Search for the cell housing the specified text and yield its [x, y] center coordinate. 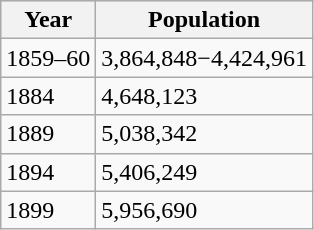
1899 [48, 210]
1894 [48, 172]
1859–60 [48, 58]
5,956,690 [204, 210]
Year [48, 20]
5,406,249 [204, 172]
4,648,123 [204, 96]
1884 [48, 96]
5,038,342 [204, 134]
Population [204, 20]
1889 [48, 134]
3,864,848−4,424,961 [204, 58]
